Provide the [X, Y] coordinate of the cell's center where the given text is located.  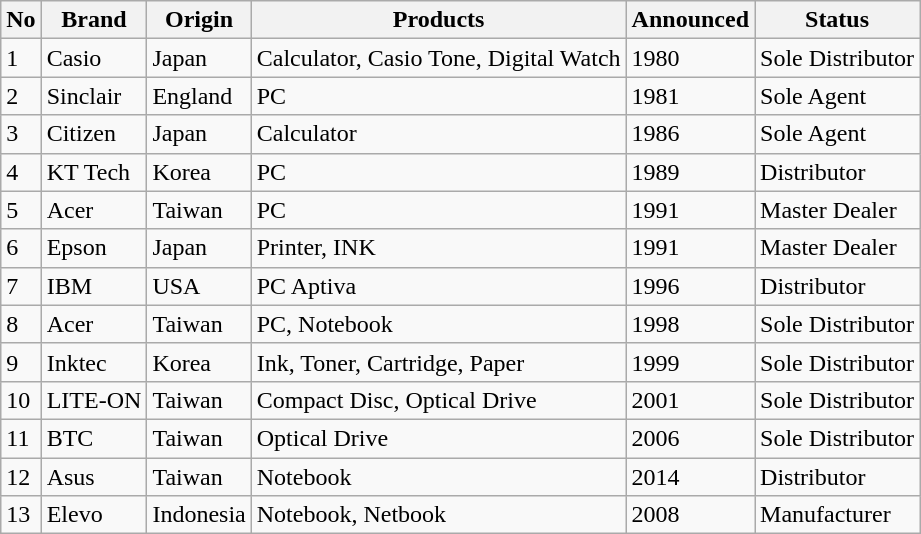
BTC [94, 438]
Printer, INK [438, 248]
Indonesia [199, 515]
1 [21, 58]
KT Tech [94, 172]
Epson [94, 248]
1981 [690, 96]
2 [21, 96]
Notebook, Netbook [438, 515]
1996 [690, 286]
2001 [690, 400]
2006 [690, 438]
13 [21, 515]
LITE-ON [94, 400]
11 [21, 438]
Asus [94, 477]
12 [21, 477]
1989 [690, 172]
Brand [94, 20]
5 [21, 210]
10 [21, 400]
7 [21, 286]
1998 [690, 324]
Citizen [94, 134]
3 [21, 134]
2008 [690, 515]
8 [21, 324]
Calculator [438, 134]
USA [199, 286]
Announced [690, 20]
PC, Notebook [438, 324]
1980 [690, 58]
1986 [690, 134]
No [21, 20]
England [199, 96]
Notebook [438, 477]
PC Aptiva [438, 286]
6 [21, 248]
Optical Drive [438, 438]
Casio [94, 58]
2014 [690, 477]
Manufacturer [838, 515]
Status [838, 20]
9 [21, 362]
Ink, Toner, Cartridge, Paper [438, 362]
Compact Disc, Optical Drive [438, 400]
IBM [94, 286]
Sinclair [94, 96]
Calculator, Casio Tone, Digital Watch [438, 58]
Origin [199, 20]
4 [21, 172]
1999 [690, 362]
Inktec [94, 362]
Elevo [94, 515]
Products [438, 20]
